Extract the [x, y] coordinate from the center of the cell holding the provided text.  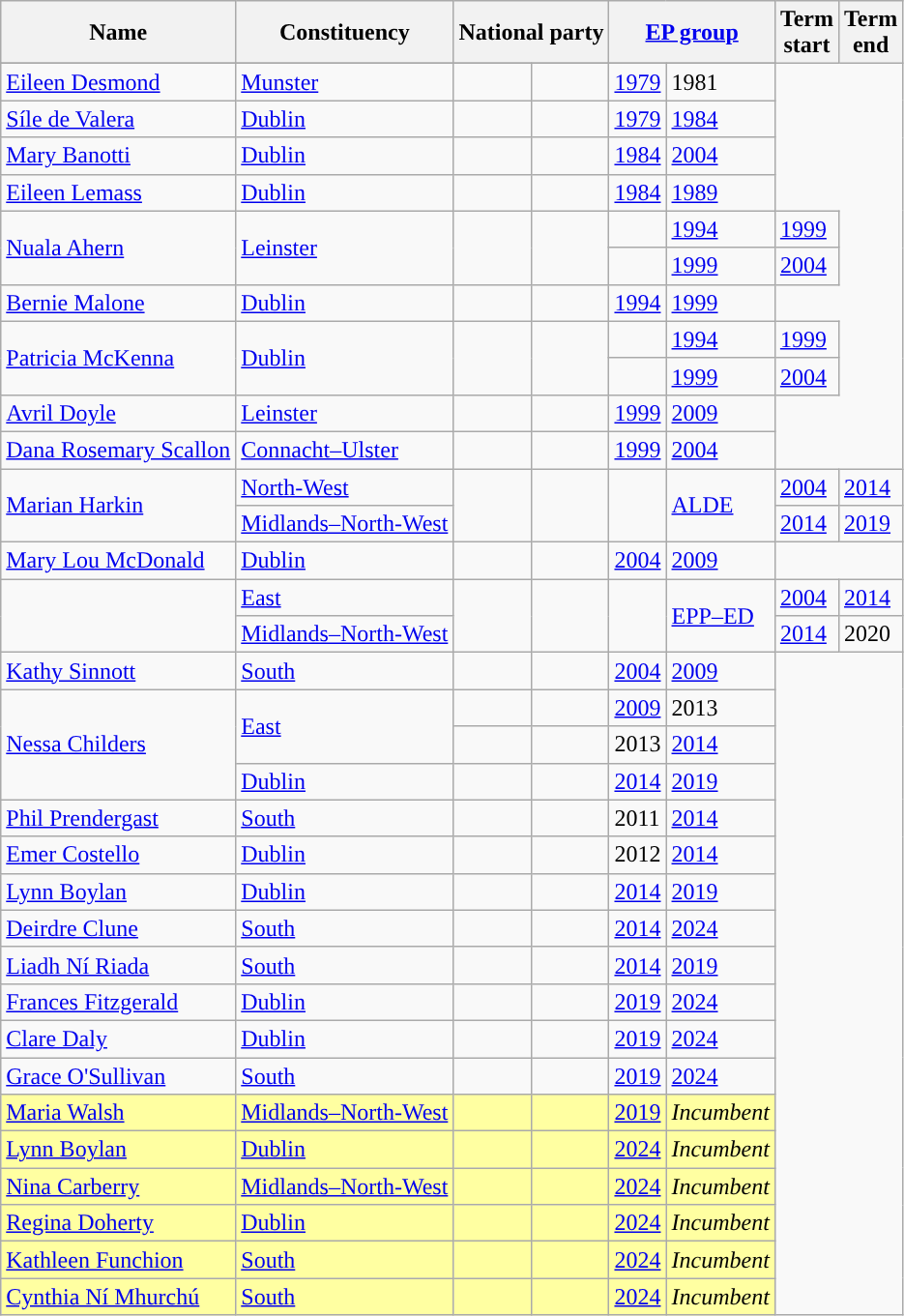
Marian Harkin [118, 505]
Avril Doyle [118, 413]
Síle de Valera [118, 119]
Eileen Desmond [118, 82]
2011 [638, 818]
Frances Fitzgerald [118, 1002]
Deirdre Clune [118, 928]
Phil Prendergast [118, 818]
Termstart [806, 33]
Eileen Lemass [118, 192]
Clare Daly [118, 1038]
Liadh Ní Riada [118, 965]
2012 [638, 855]
Emer Costello [118, 855]
Name [118, 33]
Patricia McKenna [118, 358]
National party [532, 33]
ALDE [720, 505]
Bernie Malone [118, 303]
EP group [692, 33]
Termend [871, 33]
Munster [344, 82]
Mary Banotti [118, 156]
Dana Rosemary Scallon [118, 450]
North-West [344, 486]
Constituency [344, 33]
EPP–ED [720, 616]
Kathleen Funchion [118, 1260]
1981 [720, 82]
Connacht–Ulster [344, 450]
2020 [871, 634]
Kathy Sinnott [118, 671]
Maria Walsh [118, 1113]
1989 [720, 192]
Nessa Childers [118, 745]
Cynthia Ní Mhurchú [118, 1297]
Nina Carberry [118, 1186]
Nuala Ahern [118, 248]
Regina Doherty [118, 1223]
Grace O'Sullivan [118, 1076]
Mary Lou McDonald [118, 561]
